Detect which cell encompasses the target text, then output its (X, Y) center coordinate. 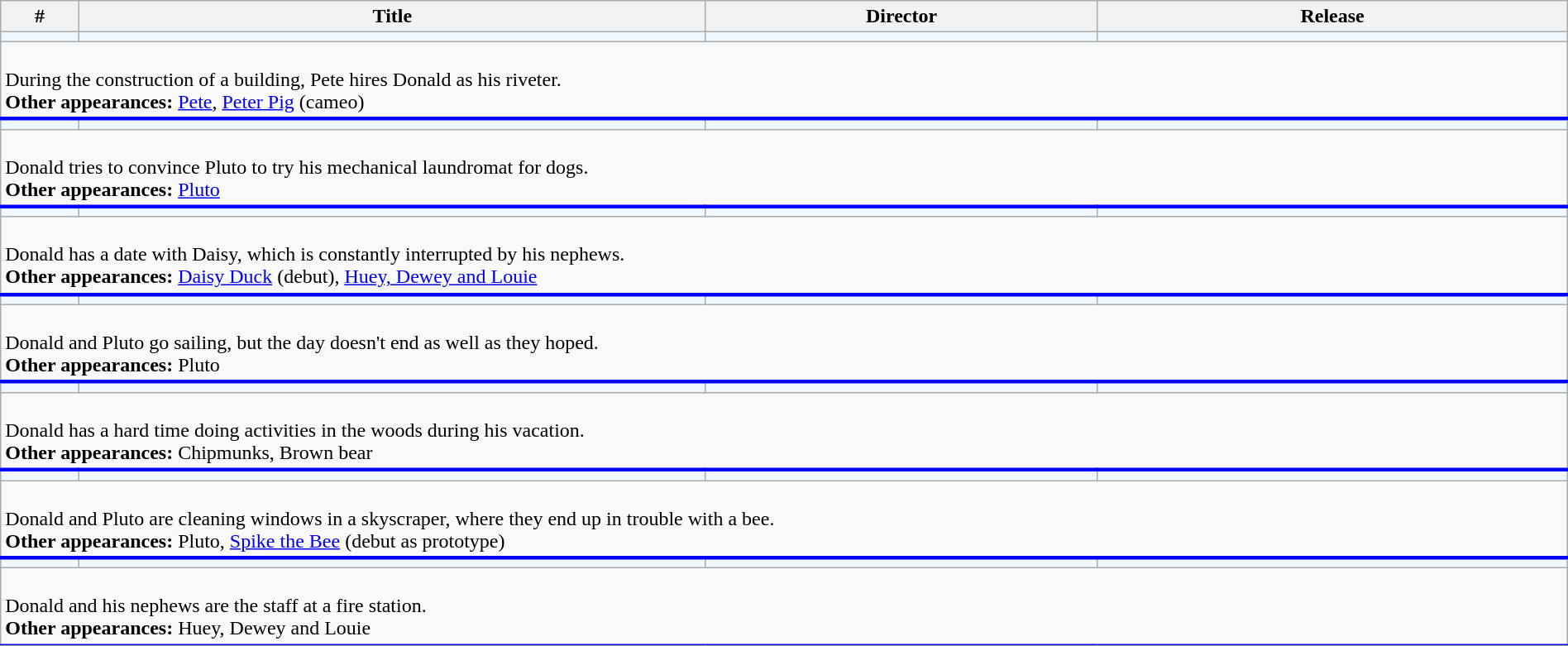
Director (901, 17)
Donald has a date with Daisy, which is constantly interrupted by his nephews.Other appearances: Daisy Duck (debut), Huey, Dewey and Louie (784, 256)
# (40, 17)
Donald tries to convince Pluto to try his mechanical laundromat for dogs.Other appearances: Pluto (784, 168)
Release (1332, 17)
Title (392, 17)
Donald and his nephews are the staff at a fire station.Other appearances: Huey, Dewey and Louie (784, 607)
During the construction of a building, Pete hires Donald as his riveter.Other appearances: Pete, Peter Pig (cameo) (784, 80)
Donald and Pluto go sailing, but the day doesn't end as well as they hoped.Other appearances: Pluto (784, 343)
Donald has a hard time doing activities in the woods during his vacation.Other appearances: Chipmunks, Brown bear (784, 431)
